From the cell containing the given text, extract its center point as (x, y) coordinate. 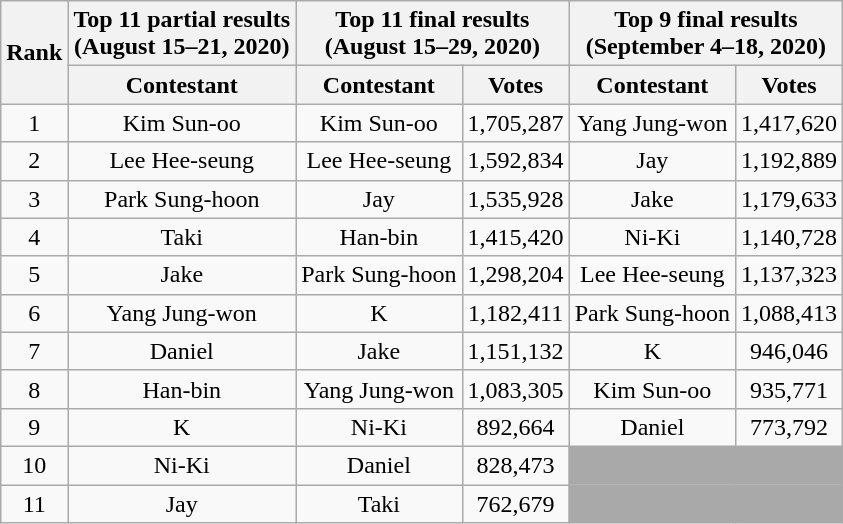
762,679 (516, 503)
11 (34, 503)
935,771 (790, 389)
1,535,928 (516, 199)
1,192,889 (790, 161)
3 (34, 199)
6 (34, 313)
1,705,287 (516, 123)
1,140,728 (790, 237)
1,083,305 (516, 389)
7 (34, 351)
8 (34, 389)
Top 11 final results(August 15–29, 2020) (432, 34)
1,182,411 (516, 313)
1 (34, 123)
10 (34, 465)
Top 11 partial results(August 15–21, 2020) (182, 34)
1,298,204 (516, 275)
4 (34, 237)
828,473 (516, 465)
1,592,834 (516, 161)
1,179,633 (790, 199)
892,664 (516, 427)
1,415,420 (516, 237)
773,792 (790, 427)
1,137,323 (790, 275)
9 (34, 427)
1,151,132 (516, 351)
2 (34, 161)
1,088,413 (790, 313)
946,046 (790, 351)
5 (34, 275)
Rank (34, 52)
Top 9 final results(September 4–18, 2020) (706, 34)
1,417,620 (790, 123)
